Capture the cell that displays the provided text and extract its (x, y) central coordinate. 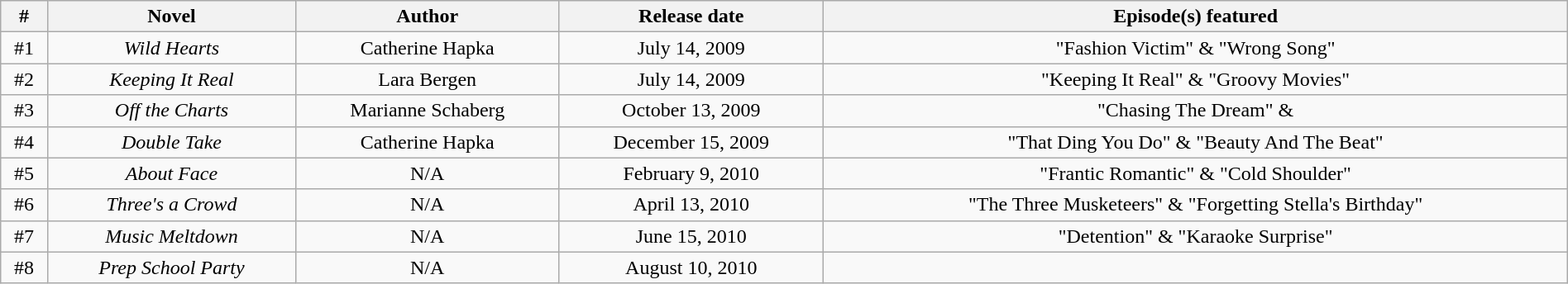
August 10, 2010 (691, 267)
April 13, 2010 (691, 205)
#5 (24, 173)
Music Meltdown (172, 236)
Prep School Party (172, 267)
"The Three Musketeers" & "Forgetting Stella's Birthday" (1196, 205)
"Keeping It Real" & "Groovy Movies" (1196, 79)
October 13, 2009 (691, 111)
Lara Bergen (428, 79)
#3 (24, 111)
Novel (172, 17)
"Chasing The Dream" & (1196, 111)
"Fashion Victim" & "Wrong Song" (1196, 48)
June 15, 2010 (691, 236)
Wild Hearts (172, 48)
Keeping It Real (172, 79)
Three's a Crowd (172, 205)
#7 (24, 236)
#8 (24, 267)
#4 (24, 142)
Episode(s) featured (1196, 17)
#2 (24, 79)
"Detention" & "Karaoke Surprise" (1196, 236)
Marianne Schaberg (428, 111)
#6 (24, 205)
"That Ding You Do" & "Beauty And The Beat" (1196, 142)
#1 (24, 48)
Release date (691, 17)
"Frantic Romantic" & "Cold Shoulder" (1196, 173)
Author (428, 17)
# (24, 17)
About Face (172, 173)
February 9, 2010 (691, 173)
Off the Charts (172, 111)
Double Take (172, 142)
December 15, 2009 (691, 142)
